Return (x, y) of the center of cell containing provided text 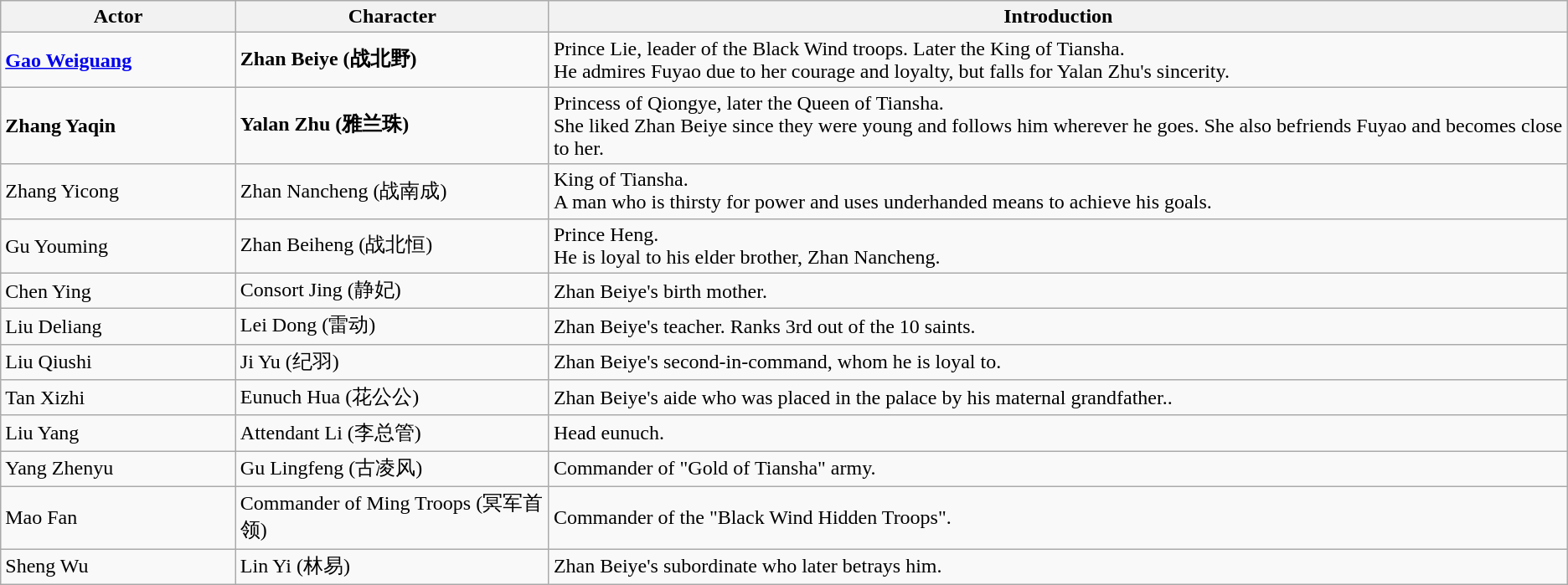
Yang Zhenyu (119, 469)
Head eunuch. (1058, 434)
Introduction (1058, 17)
Zhang Yaqin (119, 126)
Chen Ying (119, 291)
Commander of "Gold of Tiansha" army. (1058, 469)
Lei Dong (雷动) (392, 326)
Gao Weiguang (119, 60)
Lin Yi (林易) (392, 567)
Zhan Beiye's aide who was placed in the palace by his maternal grandfather.. (1058, 398)
Liu Yang (119, 434)
Zhan Beiye's second-in-command, whom he is loyal to. (1058, 362)
Zhan Beiye's birth mother. (1058, 291)
Zhan Beiye's subordinate who later betrays him. (1058, 567)
Zhan Beiye's teacher. Ranks 3rd out of the 10 saints. (1058, 326)
Commander of the "Black Wind Hidden Troops". (1058, 517)
Zhan Nancheng (战南成) (392, 191)
Actor (119, 17)
King of Tiansha.A man who is thirsty for power and uses underhanded means to achieve his goals. (1058, 191)
Eunuch Hua (花公公) (392, 398)
Liu Qiushi (119, 362)
Liu Deliang (119, 326)
Zhang Yicong (119, 191)
Mao Fan (119, 517)
Tan Xizhi (119, 398)
Attendant Li (李总管) (392, 434)
Zhan Beiye (战北野) (392, 60)
Character (392, 17)
Consort Jing (静妃) (392, 291)
Commander of Ming Troops (冥军首领) (392, 517)
Gu Lingfeng (古凌风) (392, 469)
Sheng Wu (119, 567)
Yalan Zhu (雅兰珠) (392, 126)
Prince Heng. He is loyal to his elder brother, Zhan Nancheng. (1058, 246)
Zhan Beiheng (战北恒) (392, 246)
Gu Youming (119, 246)
Ji Yu (纪羽) (392, 362)
